Provide the [x, y] coordinate of the cell's center where the given text is located.  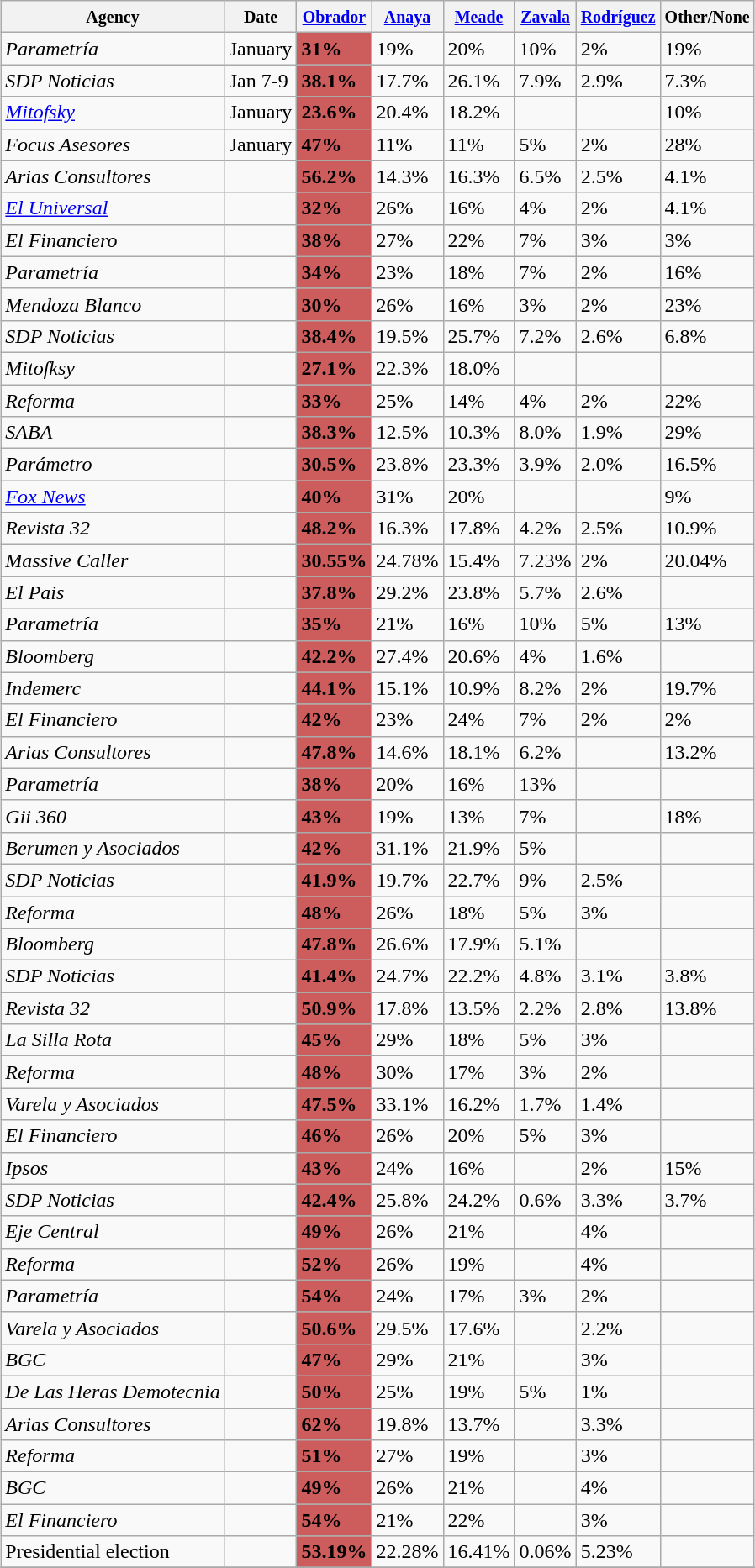
2.8% [618, 1008]
30.55% [335, 560]
21.9% [479, 848]
16.5% [707, 465]
Mitofsky [113, 113]
12.5% [407, 433]
51% [335, 1456]
50.9% [335, 1008]
SABA [113, 433]
24.78% [407, 560]
42.2% [335, 656]
Focus Asesores [113, 145]
Obrador [335, 17]
4.2% [545, 529]
53.19% [335, 1552]
5.23% [618, 1552]
19.5% [407, 336]
24.2% [479, 1200]
0.06% [545, 1552]
20.4% [407, 113]
8.0% [545, 433]
Other/None [707, 17]
62% [335, 1424]
El Pais [113, 592]
27.4% [407, 656]
20.6% [479, 656]
26.1% [479, 81]
31.1% [407, 848]
4.8% [545, 976]
22.7% [479, 880]
15% [707, 1168]
40% [335, 497]
23.3% [479, 465]
De Las Heras Demotecnia [113, 1392]
17.6% [479, 1328]
1.9% [618, 433]
1.4% [618, 1104]
41.9% [335, 880]
Meade [479, 17]
46% [335, 1136]
Anaya [407, 17]
29.5% [407, 1328]
Date [261, 17]
18.1% [479, 752]
Indemerc [113, 688]
22.28% [407, 1552]
Rodríguez [618, 17]
50.6% [335, 1328]
13.8% [707, 1008]
16.2% [479, 1104]
2.0% [618, 465]
Mitofksy [113, 368]
15.1% [407, 688]
33.1% [407, 1104]
42.4% [335, 1200]
7.23% [545, 560]
38.1% [335, 81]
23.6% [335, 113]
44.1% [335, 688]
32% [335, 208]
Mendoza Blanco [113, 304]
15.4% [479, 560]
17.9% [479, 944]
6.8% [707, 336]
52% [335, 1264]
14.6% [407, 752]
18.0% [479, 368]
6.2% [545, 752]
56.2% [335, 176]
7.3% [707, 81]
18.2% [479, 113]
0.6% [545, 1200]
48.2% [335, 529]
5.7% [545, 592]
1.7% [545, 1104]
Gii 360 [113, 816]
5.1% [545, 944]
El Universal [113, 208]
Berumen y Asociados [113, 848]
16.41% [479, 1552]
La Silla Rota [113, 1040]
1% [618, 1392]
Massive Caller [113, 560]
26.6% [407, 944]
Ipsos [113, 1168]
3.9% [545, 465]
38.4% [335, 336]
34% [335, 272]
Fox News [113, 497]
10.3% [479, 433]
3.8% [707, 976]
13.7% [479, 1424]
50% [335, 1392]
37.8% [335, 592]
33% [335, 401]
30.5% [335, 465]
Agency [113, 17]
17.7% [407, 81]
28% [707, 145]
6.5% [545, 176]
19.8% [407, 1424]
1.6% [618, 656]
22.2% [479, 976]
Jan 7-9 [261, 81]
Presidential election [113, 1552]
8.2% [545, 688]
Zavala [545, 17]
25.7% [479, 336]
7.2% [545, 336]
29.2% [407, 592]
13.2% [707, 752]
27.1% [335, 368]
35% [335, 624]
22.3% [407, 368]
3.1% [618, 976]
38.3% [335, 433]
14.3% [407, 176]
24.7% [407, 976]
41.4% [335, 976]
Eje Central [113, 1232]
3.7% [707, 1200]
20.04% [707, 560]
13.5% [479, 1008]
2.9% [618, 81]
45% [335, 1040]
7.9% [545, 81]
25.8% [407, 1200]
Parámetro [113, 465]
14% [479, 401]
47.5% [335, 1104]
